Return the (x, y) coordinate for the center point of the cell that contains the specified text.  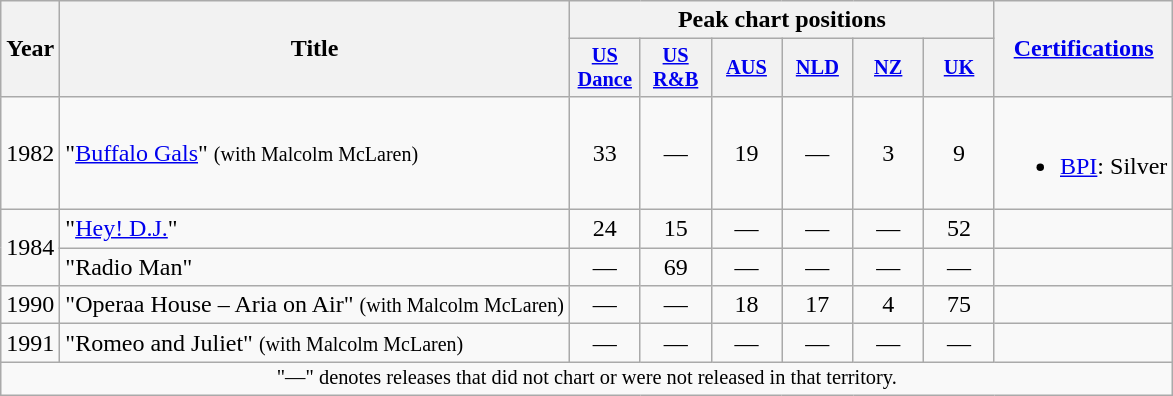
19 (746, 152)
US R&B (676, 68)
Year (30, 49)
Peak chart positions (782, 20)
52 (960, 229)
"Romeo and Juliet" (with Malcolm McLaren) (315, 343)
"Operaa House – Aria on Air" (with Malcolm McLaren) (315, 305)
UK (960, 68)
Certifications (1083, 49)
1982 (30, 152)
3 (888, 152)
1990 (30, 305)
BPI: Silver (1083, 152)
9 (960, 152)
NLD (818, 68)
"Hey! D.J." (315, 229)
15 (676, 229)
"Radio Man" (315, 267)
69 (676, 267)
Title (315, 49)
1984 (30, 248)
"Buffalo Gals" (with Malcolm McLaren) (315, 152)
4 (888, 305)
17 (818, 305)
18 (746, 305)
1991 (30, 343)
33 (604, 152)
75 (960, 305)
"—" denotes releases that did not chart or were not released in that territory. (587, 379)
AUS (746, 68)
24 (604, 229)
US Dance (604, 68)
NZ (888, 68)
